Identify which cell holds the provided text, then report its [x, y] central coordinate. 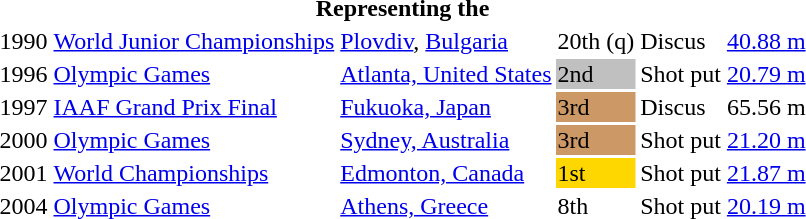
20th (q) [596, 41]
Atlanta, United States [446, 74]
Plovdiv, Bulgaria [446, 41]
World Championships [194, 173]
2nd [596, 74]
Edmonton, Canada [446, 173]
Sydney, Australia [446, 140]
IAAF Grand Prix Final [194, 107]
World Junior Championships [194, 41]
Fukuoka, Japan [446, 107]
1st [596, 173]
